Capture the cell that displays the provided text and extract its [X, Y] central coordinate. 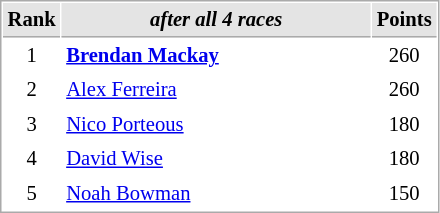
Nico Porteous [216, 124]
2 [32, 90]
3 [32, 124]
150 [404, 194]
4 [32, 158]
Alex Ferreira [216, 90]
David Wise [216, 158]
Noah Bowman [216, 194]
after all 4 races [216, 20]
Points [404, 20]
1 [32, 56]
Brendan Mackay [216, 56]
Rank [32, 20]
5 [32, 194]
